Capture the cell that displays the provided text and extract its [X, Y] central coordinate. 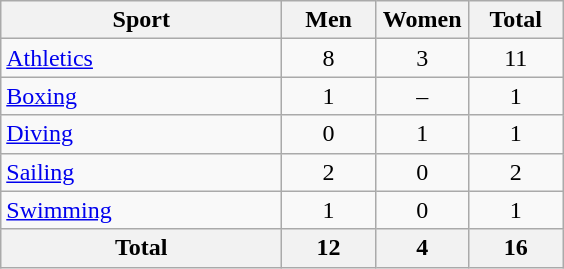
Sailing [142, 172]
Diving [142, 134]
Women [422, 20]
Men [329, 20]
Boxing [142, 96]
16 [516, 248]
Athletics [142, 58]
Sport [142, 20]
3 [422, 58]
4 [422, 248]
8 [329, 58]
11 [516, 58]
12 [329, 248]
– [422, 96]
Swimming [142, 210]
